Pinpoint the cell where the given text exists, returning its (x, y) midpoint coordinate. 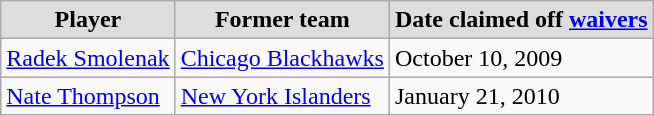
New York Islanders (282, 96)
Chicago Blackhawks (282, 58)
January 21, 2010 (521, 96)
Former team (282, 20)
October 10, 2009 (521, 58)
Player (88, 20)
Radek Smolenak (88, 58)
Date claimed off waivers (521, 20)
Nate Thompson (88, 96)
